Search for the cell housing the specified text and yield its [x, y] center coordinate. 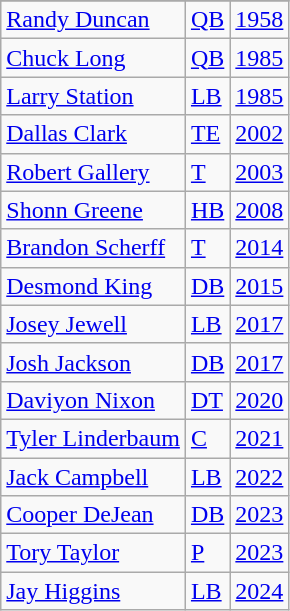
2020 [260, 400]
2008 [260, 210]
Shonn Greene [94, 210]
Tyler Linderbaum [94, 438]
1958 [260, 20]
P [207, 553]
Brandon Scherff [94, 248]
2021 [260, 438]
Jay Higgins [94, 591]
Randy Duncan [94, 20]
TE [207, 134]
Josey Jewell [94, 324]
2022 [260, 477]
2002 [260, 134]
Josh Jackson [94, 362]
C [207, 438]
Tory Taylor [94, 553]
HB [207, 210]
Dallas Clark [94, 134]
Robert Gallery [94, 172]
2015 [260, 286]
Jack Campbell [94, 477]
Desmond King [94, 286]
2014 [260, 248]
2024 [260, 591]
2003 [260, 172]
Cooper DeJean [94, 515]
Daviyon Nixon [94, 400]
Chuck Long [94, 58]
DT [207, 400]
Larry Station [94, 96]
